Find where the given text appears and provide that cell's center as [x, y] coordinate. 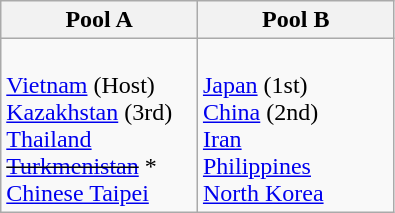
Pool A [100, 20]
Japan (1st) China (2nd) Iran Philippines North Korea [296, 126]
Pool B [296, 20]
Vietnam (Host) Kazakhstan (3rd) Thailand Turkmenistan * Chinese Taipei [100, 126]
